Scan for the cell matching the given text and deliver its (x, y) coordinate at center. 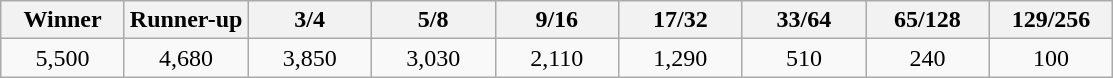
3,850 (310, 58)
510 (804, 58)
4,680 (186, 58)
33/64 (804, 20)
Runner-up (186, 20)
3,030 (433, 58)
2,110 (557, 58)
5/8 (433, 20)
100 (1051, 58)
3/4 (310, 20)
1,290 (681, 58)
17/32 (681, 20)
Winner (63, 20)
240 (928, 58)
9/16 (557, 20)
5,500 (63, 58)
65/128 (928, 20)
129/256 (1051, 20)
